Determine the [X, Y] coordinate at the center of the cell enclosing the given text.  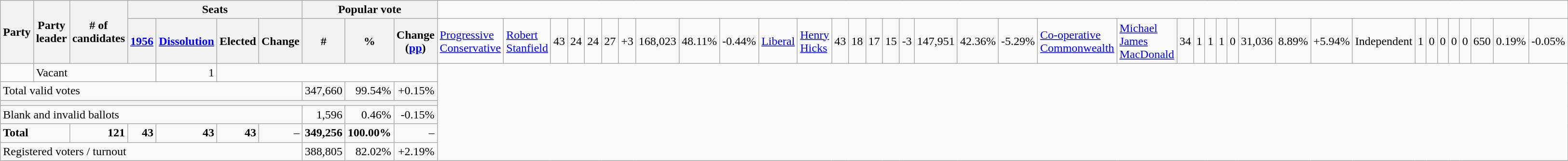
+0.15% [415, 91]
Popular vote [370, 10]
99.54% [370, 91]
+2.19% [415, 151]
Change (pp) [415, 41]
0.46% [370, 115]
15 [891, 41]
Robert Stanfield [527, 41]
48.11% [699, 41]
# [323, 41]
# ofcandidates [98, 32]
Seats [215, 10]
Party [17, 32]
+3 [627, 41]
Liberal [778, 41]
Co-operative Commonwealth [1077, 41]
100.00% [370, 133]
-0.05% [1548, 41]
1956 [142, 41]
Dissolution [187, 41]
18 [857, 41]
42.36% [977, 41]
Total valid votes [151, 91]
Blank and invalid ballots [151, 115]
Vacant [95, 73]
Party leader [51, 32]
Henry Hicks [814, 41]
1,596 [323, 115]
-0.44% [739, 41]
+5.94% [1332, 41]
Registered voters / turnout [151, 151]
-3 [907, 41]
17 [874, 41]
147,951 [936, 41]
0.19% [1511, 41]
-0.15% [415, 115]
-5.29% [1018, 41]
349,256 [323, 133]
Independent [1384, 41]
347,660 [323, 91]
Total [35, 133]
168,023 [657, 41]
Michael James MacDonald [1147, 41]
27 [610, 41]
121 [98, 133]
650 [1482, 41]
Change [280, 41]
8.89% [1293, 41]
31,036 [1257, 41]
Elected [237, 41]
% [370, 41]
82.02% [370, 151]
34 [1185, 41]
Progressive Conservative [470, 41]
388,805 [323, 151]
